Return the [X, Y] coordinate for the center point of the cell that contains the specified text.  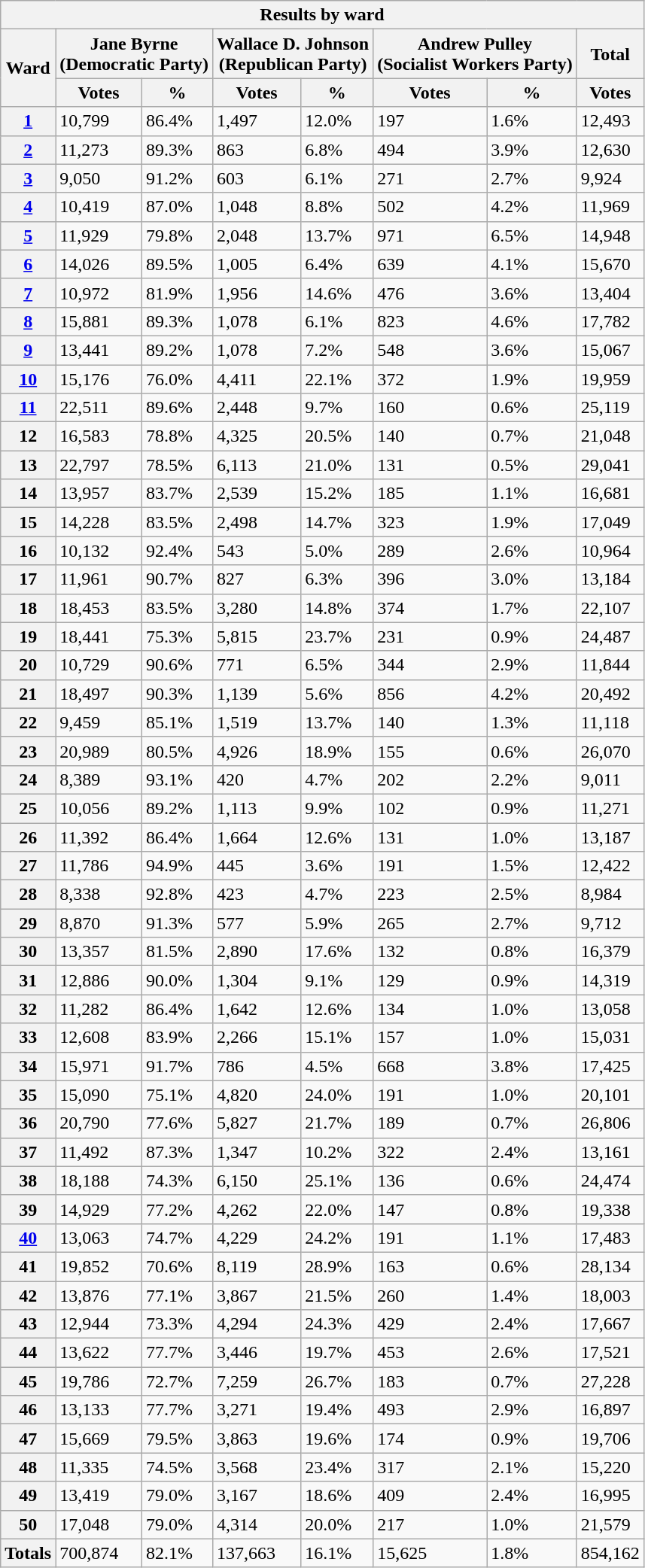
Wallace D. Johnson(Republican Party) [294, 54]
89.5% [177, 264]
75.1% [177, 1095]
31 [29, 980]
24.3% [337, 1324]
6 [29, 264]
9.7% [337, 408]
10.2% [337, 1152]
3 [29, 178]
423 [257, 895]
20.5% [337, 436]
3,568 [257, 1467]
157 [431, 1038]
14 [29, 494]
30 [29, 952]
10,972 [99, 293]
20,989 [99, 751]
3.0% [532, 579]
217 [431, 1524]
2,890 [257, 952]
3,863 [257, 1439]
78.8% [177, 436]
2,448 [257, 408]
24.0% [337, 1095]
82.1% [177, 1553]
45 [29, 1381]
19,786 [99, 1381]
8,338 [99, 895]
11,392 [99, 837]
75.3% [177, 637]
502 [431, 207]
137,663 [257, 1553]
2 [29, 150]
14,319 [610, 980]
174 [431, 1439]
74.3% [177, 1181]
0.5% [532, 465]
21.7% [337, 1123]
15,881 [99, 321]
15.1% [337, 1038]
129 [431, 980]
35 [29, 1095]
16 [29, 551]
11,118 [610, 722]
11,844 [610, 665]
854,162 [610, 1553]
83.7% [177, 494]
639 [431, 264]
48 [29, 1467]
46 [29, 1410]
4,325 [257, 436]
3,271 [257, 1410]
5.9% [337, 923]
20,492 [610, 694]
603 [257, 178]
24.2% [337, 1238]
74.5% [177, 1467]
19.6% [337, 1439]
9,050 [99, 178]
29,041 [610, 465]
89.6% [177, 408]
18,453 [99, 608]
1,519 [257, 722]
18,441 [99, 637]
1,113 [257, 808]
289 [431, 551]
79.5% [177, 1439]
1.7% [532, 608]
5,827 [257, 1123]
16.1% [337, 1553]
50 [29, 1524]
77.1% [177, 1295]
10,419 [99, 207]
13,184 [610, 579]
14,228 [99, 522]
5.6% [337, 694]
15,176 [99, 378]
14.7% [337, 522]
22,511 [99, 408]
13,876 [99, 1295]
11,282 [99, 1009]
25,119 [610, 408]
18,497 [99, 694]
41 [29, 1266]
12,944 [99, 1324]
18 [29, 608]
15,971 [99, 1066]
10,729 [99, 665]
18,188 [99, 1181]
12,630 [610, 150]
183 [431, 1381]
260 [431, 1295]
11,273 [99, 150]
22 [29, 722]
13,357 [99, 952]
17 [29, 579]
22,797 [99, 465]
15,625 [431, 1553]
21,579 [610, 1524]
4,229 [257, 1238]
15 [29, 522]
21,048 [610, 436]
11,492 [99, 1152]
476 [431, 293]
8.8% [337, 207]
10,799 [99, 121]
9,924 [610, 178]
13,187 [610, 837]
971 [431, 236]
14.6% [337, 293]
14,929 [99, 1209]
771 [257, 665]
1,642 [257, 1009]
4,820 [257, 1095]
13,133 [99, 1410]
8 [29, 321]
12,493 [610, 121]
80.5% [177, 751]
863 [257, 150]
10,132 [99, 551]
445 [257, 866]
132 [431, 952]
7.2% [337, 350]
15,031 [610, 1038]
6.4% [337, 264]
396 [431, 579]
92.8% [177, 895]
10 [29, 378]
202 [431, 779]
3.9% [532, 150]
3,280 [257, 608]
1,347 [257, 1152]
17,521 [610, 1353]
322 [431, 1152]
1.3% [532, 722]
29 [29, 923]
1,139 [257, 694]
17.6% [337, 952]
5 [29, 236]
4.1% [532, 264]
5,815 [257, 637]
147 [431, 1209]
24,474 [610, 1181]
11,271 [610, 808]
44 [29, 1353]
4.6% [532, 321]
12,608 [99, 1038]
18.6% [337, 1496]
19,706 [610, 1439]
15,067 [610, 350]
74.7% [177, 1238]
6,150 [257, 1181]
26,806 [610, 1123]
24,487 [610, 637]
26.7% [337, 1381]
91.2% [177, 178]
Andrew Pulley(Socialist Workers Party) [476, 54]
90.0% [177, 980]
23.4% [337, 1467]
94.9% [177, 866]
16,379 [610, 952]
Ward [29, 68]
23.7% [337, 637]
4,294 [257, 1324]
16,995 [610, 1496]
19.4% [337, 1410]
79.8% [177, 236]
16,681 [610, 494]
1,304 [257, 980]
4 [29, 207]
2,266 [257, 1038]
12,886 [99, 980]
9 [29, 350]
21.0% [337, 465]
36 [29, 1123]
3,867 [257, 1295]
20.0% [337, 1524]
18,003 [610, 1295]
28,134 [610, 1266]
70.6% [177, 1266]
189 [431, 1123]
72.7% [177, 1381]
21.5% [337, 1295]
9.9% [337, 808]
543 [257, 551]
28.9% [337, 1266]
90.6% [177, 665]
3,167 [257, 1496]
24 [29, 779]
6.8% [337, 150]
49 [29, 1496]
91.7% [177, 1066]
15,669 [99, 1439]
231 [431, 637]
160 [431, 408]
155 [431, 751]
14.8% [337, 608]
26 [29, 837]
10,056 [99, 808]
16,897 [610, 1410]
33 [29, 1038]
13,957 [99, 494]
10,964 [610, 551]
19.7% [337, 1353]
429 [431, 1324]
374 [431, 608]
8,984 [610, 895]
8,389 [99, 779]
37 [29, 1152]
77.6% [177, 1123]
7 [29, 293]
17,049 [610, 522]
1.8% [532, 1553]
11 [29, 408]
6,113 [257, 465]
1.4% [532, 1295]
26,070 [610, 751]
43 [29, 1324]
668 [431, 1066]
13,622 [99, 1353]
83.9% [177, 1038]
4,314 [257, 1524]
11,961 [99, 579]
2,539 [257, 494]
20,101 [610, 1095]
700,874 [99, 1553]
8,119 [257, 1266]
7,259 [257, 1381]
Total [610, 54]
85.1% [177, 722]
77.2% [177, 1209]
15,090 [99, 1095]
372 [431, 378]
9.1% [337, 980]
2.1% [532, 1467]
827 [257, 579]
494 [431, 150]
317 [431, 1467]
17,782 [610, 321]
13,063 [99, 1238]
13,419 [99, 1496]
9,011 [610, 779]
14,948 [610, 236]
78.5% [177, 465]
13,441 [99, 350]
22,107 [610, 608]
17,425 [610, 1066]
9,712 [610, 923]
856 [431, 694]
15,220 [610, 1467]
265 [431, 923]
90.7% [177, 579]
185 [431, 494]
13,161 [610, 1152]
12 [29, 436]
19 [29, 637]
3,446 [257, 1353]
81.5% [177, 952]
1,956 [257, 293]
14,026 [99, 264]
786 [257, 1066]
4,411 [257, 378]
13 [29, 465]
15.2% [337, 494]
1,497 [257, 121]
11,969 [610, 207]
20,790 [99, 1123]
1 [29, 121]
197 [431, 121]
12,422 [610, 866]
11,929 [99, 236]
23 [29, 751]
271 [431, 178]
1.5% [532, 866]
39 [29, 1209]
Results by ward [322, 15]
13,058 [610, 1009]
2,498 [257, 522]
134 [431, 1009]
453 [431, 1353]
823 [431, 321]
163 [431, 1266]
22.0% [337, 1209]
1,664 [257, 837]
17,667 [610, 1324]
32 [29, 1009]
34 [29, 1066]
87.0% [177, 207]
76.0% [177, 378]
38 [29, 1181]
81.9% [177, 293]
27 [29, 866]
91.3% [177, 923]
11,335 [99, 1467]
223 [431, 895]
4,262 [257, 1209]
73.3% [177, 1324]
9,459 [99, 722]
2.5% [532, 895]
19,338 [610, 1209]
93.1% [177, 779]
15,670 [610, 264]
20 [29, 665]
5.0% [337, 551]
4.5% [337, 1066]
344 [431, 665]
19,959 [610, 378]
548 [431, 350]
577 [257, 923]
3.8% [532, 1066]
92.4% [177, 551]
40 [29, 1238]
136 [431, 1181]
16,583 [99, 436]
19,852 [99, 1266]
Totals [29, 1553]
17,483 [610, 1238]
47 [29, 1439]
8,870 [99, 923]
18.9% [337, 751]
102 [431, 808]
17,048 [99, 1524]
Jane Byrne(Democratic Party) [134, 54]
21 [29, 694]
28 [29, 895]
27,228 [610, 1381]
6.3% [337, 579]
420 [257, 779]
87.3% [177, 1152]
409 [431, 1496]
493 [431, 1410]
1,048 [257, 207]
42 [29, 1295]
11,786 [99, 866]
1,005 [257, 264]
323 [431, 522]
25 [29, 808]
90.3% [177, 694]
4,926 [257, 751]
2,048 [257, 236]
2.2% [532, 779]
13,404 [610, 293]
25.1% [337, 1181]
1.6% [532, 121]
22.1% [337, 378]
12.0% [337, 121]
